From the cell containing the given text, extract its center point as [X, Y] coordinate. 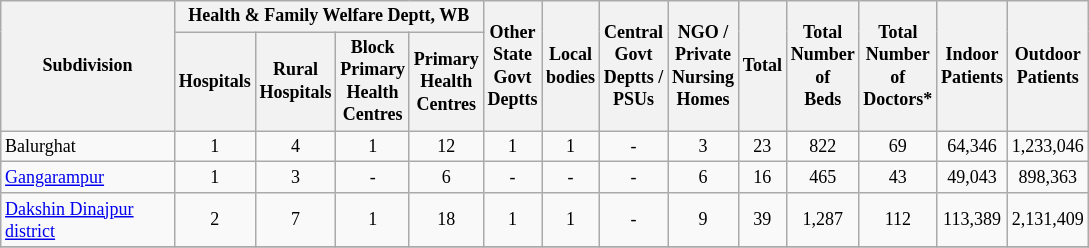
Hospitals [214, 82]
112 [898, 220]
1,233,046 [1048, 146]
64,346 [972, 146]
Gangarampur [88, 178]
822 [822, 146]
IndoorPatients [972, 66]
PrimaryHealthCentres [446, 82]
Total [762, 66]
Subdivision [88, 66]
CentralGovtDeptts /PSUs [633, 66]
2 [214, 220]
69 [898, 146]
898,363 [1048, 178]
Balurghat [88, 146]
39 [762, 220]
4 [296, 146]
49,043 [972, 178]
2,131,409 [1048, 220]
BlockPrimaryHealthCentres [373, 82]
NGO /PrivateNursingHomes [704, 66]
OtherStateGovtDeptts [512, 66]
1,287 [822, 220]
9 [704, 220]
23 [762, 146]
RuralHospitals [296, 82]
12 [446, 146]
OutdoorPatients [1048, 66]
Health & Family Welfare Deptt, WB [328, 16]
TotalNumberofDoctors* [898, 66]
43 [898, 178]
18 [446, 220]
Dakshin Dinajpur district [88, 220]
TotalNumberofBeds [822, 66]
465 [822, 178]
Localbodies [571, 66]
113,389 [972, 220]
16 [762, 178]
7 [296, 220]
